Detect which cell encompasses the target text, then output its [x, y] center coordinate. 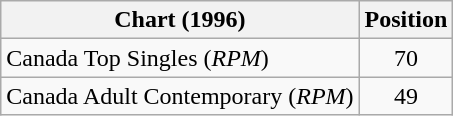
Position [406, 20]
Canada Adult Contemporary (RPM) [180, 96]
70 [406, 58]
Canada Top Singles (RPM) [180, 58]
49 [406, 96]
Chart (1996) [180, 20]
